Find where the given text appears and provide that cell's center as [x, y] coordinate. 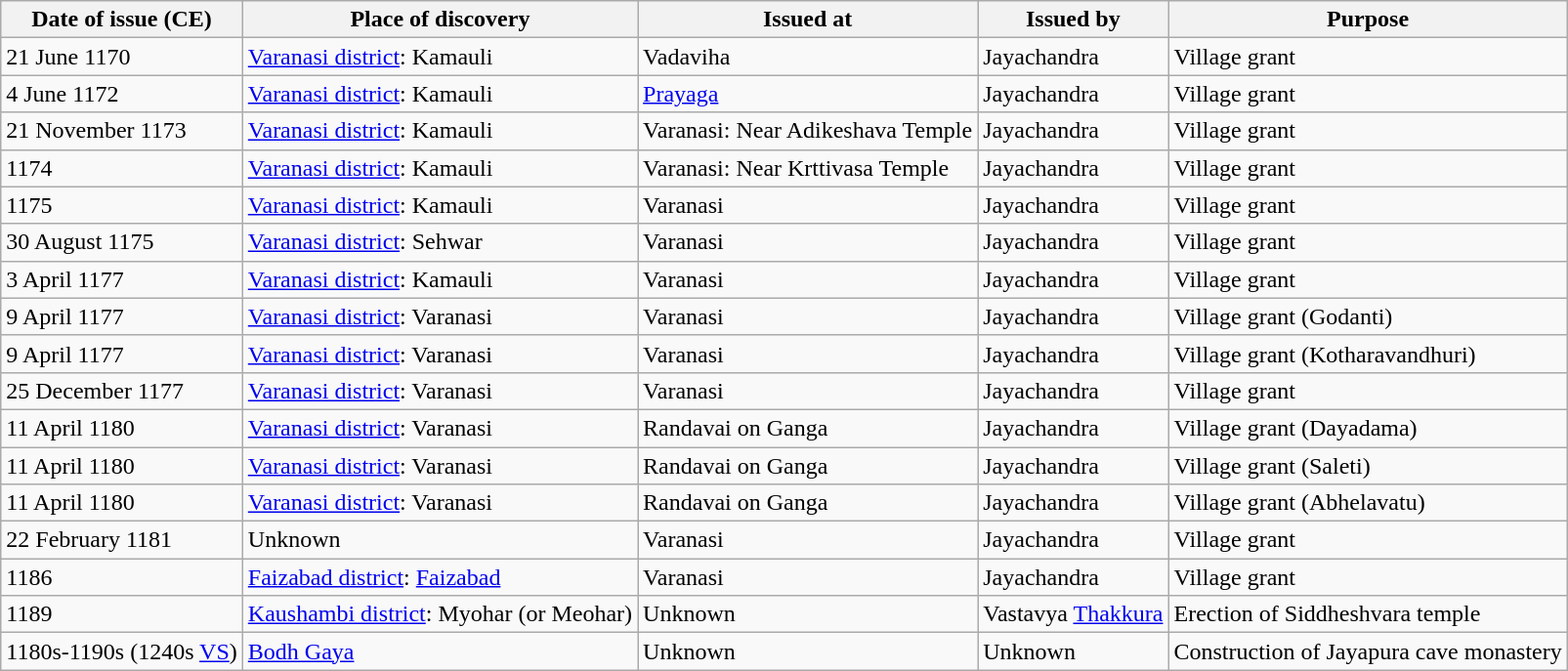
Erection of Siddheshvara temple [1368, 614]
25 December 1177 [122, 391]
1189 [122, 614]
Village grant (Abhelavatu) [1368, 503]
1174 [122, 168]
1186 [122, 577]
22 February 1181 [122, 540]
21 June 1170 [122, 57]
Kaushambi district: Myohar (or Meohar) [440, 614]
Faizabad district: Faizabad [440, 577]
30 August 1175 [122, 242]
Construction of Jayapura cave monastery [1368, 651]
Purpose [1368, 20]
Village grant (Saleti) [1368, 466]
Place of discovery [440, 20]
1180s-1190s (1240s VS) [122, 651]
Varanasi: Near Krttivasa Temple [808, 168]
Village grant (Dayadama) [1368, 428]
Varanasi district: Sehwar [440, 242]
Issued at [808, 20]
Issued by [1073, 20]
Prayaga [808, 94]
Date of issue (CE) [122, 20]
Bodh Gaya [440, 651]
4 June 1172 [122, 94]
Village grant (Kotharavandhuri) [1368, 354]
Vadaviha [808, 57]
Village grant (Godanti) [1368, 316]
Vastavya Thakkura [1073, 614]
21 November 1173 [122, 131]
3 April 1177 [122, 279]
Varanasi: Near Adikeshava Temple [808, 131]
1175 [122, 205]
